Determine the (X, Y) coordinate at the center of the cell enclosing the given text.  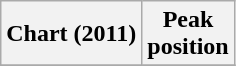
Chart (2011) (72, 34)
Peakposition (188, 34)
